Return (X, Y) of the center of cell containing provided text 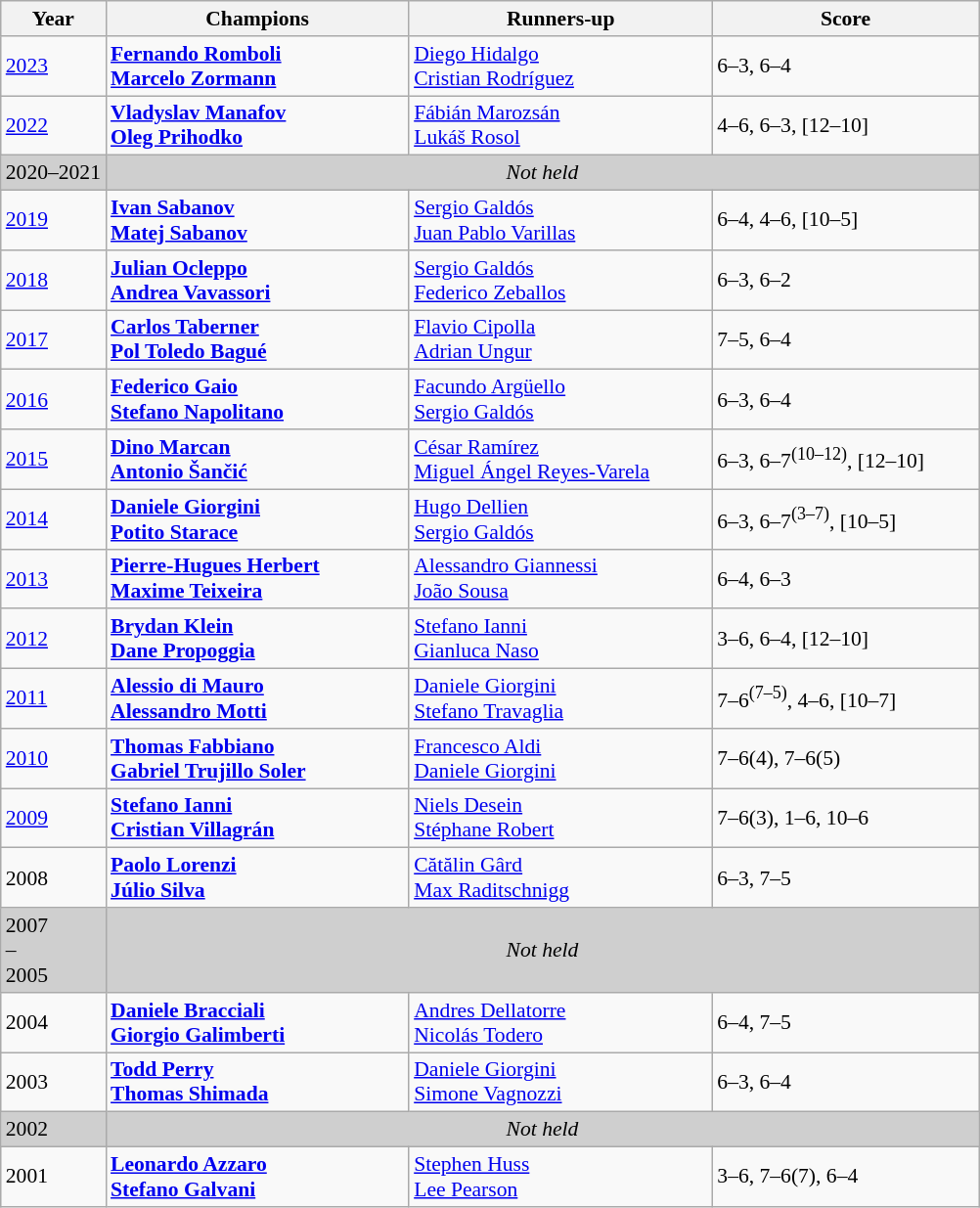
7–5, 6–4 (845, 340)
6–3, 7–5 (845, 878)
Runners-up (560, 19)
Fernando Romboli Marcelo Zormann (257, 67)
Carlos Taberner Pol Toledo Bagué (257, 340)
Alessio di Mauro Alessandro Motti (257, 698)
7–6(7–5), 4–6, [10–7] (845, 698)
Daniele Giorgini Stefano Travaglia (560, 698)
Francesco Aldi Daniele Giorgini (560, 759)
6–4, 4–6, [10–5] (845, 221)
6–4, 6–3 (845, 579)
Niels Desein Stéphane Robert (560, 818)
Julian Ocleppo Andrea Vavassori (257, 280)
Cătălin Gârd Max Raditschnigg (560, 878)
Ivan Sabanov Matej Sabanov (257, 221)
Dino Marcan Antonio Šančić (257, 460)
Stephen Huss Lee Pearson (560, 1178)
César Ramírez Miguel Ángel Reyes-Varela (560, 460)
2008 (53, 878)
2022 (53, 125)
6–3, 6–2 (845, 280)
2019 (53, 221)
Daniele Giorgini Simone Vagnozzi (560, 1082)
6–3, 6–7(3–7), [10–5] (845, 518)
2004 (53, 1023)
Daniele Bracciali Giorgio Galimberti (257, 1023)
2009 (53, 818)
Fábián Marozsán Lukáš Rosol (560, 125)
2020–2021 (53, 173)
Brydan Klein Dane Propoggia (257, 640)
Hugo Dellien Sergio Galdós (560, 518)
3–6, 6–4, [12–10] (845, 640)
6–4, 7–5 (845, 1023)
2002 (53, 1130)
2023 (53, 67)
7–6(3), 1–6, 10–6 (845, 818)
Stefano Ianni Cristian Villagrán (257, 818)
2010 (53, 759)
6–3, 6–7(10–12), [12–10] (845, 460)
2003 (53, 1082)
Alessandro Giannessi João Sousa (560, 579)
Year (53, 19)
Vladyslav Manafov Oleg Prihodko (257, 125)
Thomas Fabbiano Gabriel Trujillo Soler (257, 759)
3–6, 7–6(7), 6–4 (845, 1178)
Todd Perry Thomas Shimada (257, 1082)
Paolo Lorenzi Júlio Silva (257, 878)
Diego Hidalgo Cristian Rodríguez (560, 67)
Pierre-Hugues Herbert Maxime Teixeira (257, 579)
2013 (53, 579)
Andres Dellatorre Nicolás Todero (560, 1023)
Sergio Galdós Federico Zeballos (560, 280)
Daniele Giorgini Potito Starace (257, 518)
Sergio Galdós Juan Pablo Varillas (560, 221)
Flavio Cipolla Adrian Ungur (560, 340)
2011 (53, 698)
2017 (53, 340)
2001 (53, 1178)
4–6, 6–3, [12–10] (845, 125)
2016 (53, 399)
2007–2005 (53, 951)
2018 (53, 280)
7–6(4), 7–6(5) (845, 759)
Stefano Ianni Gianluca Naso (560, 640)
Leonardo Azzaro Stefano Galvani (257, 1178)
Score (845, 19)
Facundo Argüello Sergio Galdós (560, 399)
2015 (53, 460)
2014 (53, 518)
2012 (53, 640)
Federico Gaio Stefano Napolitano (257, 399)
Champions (257, 19)
